Output the [x, y] coordinate of the center of the cell containing the given text.  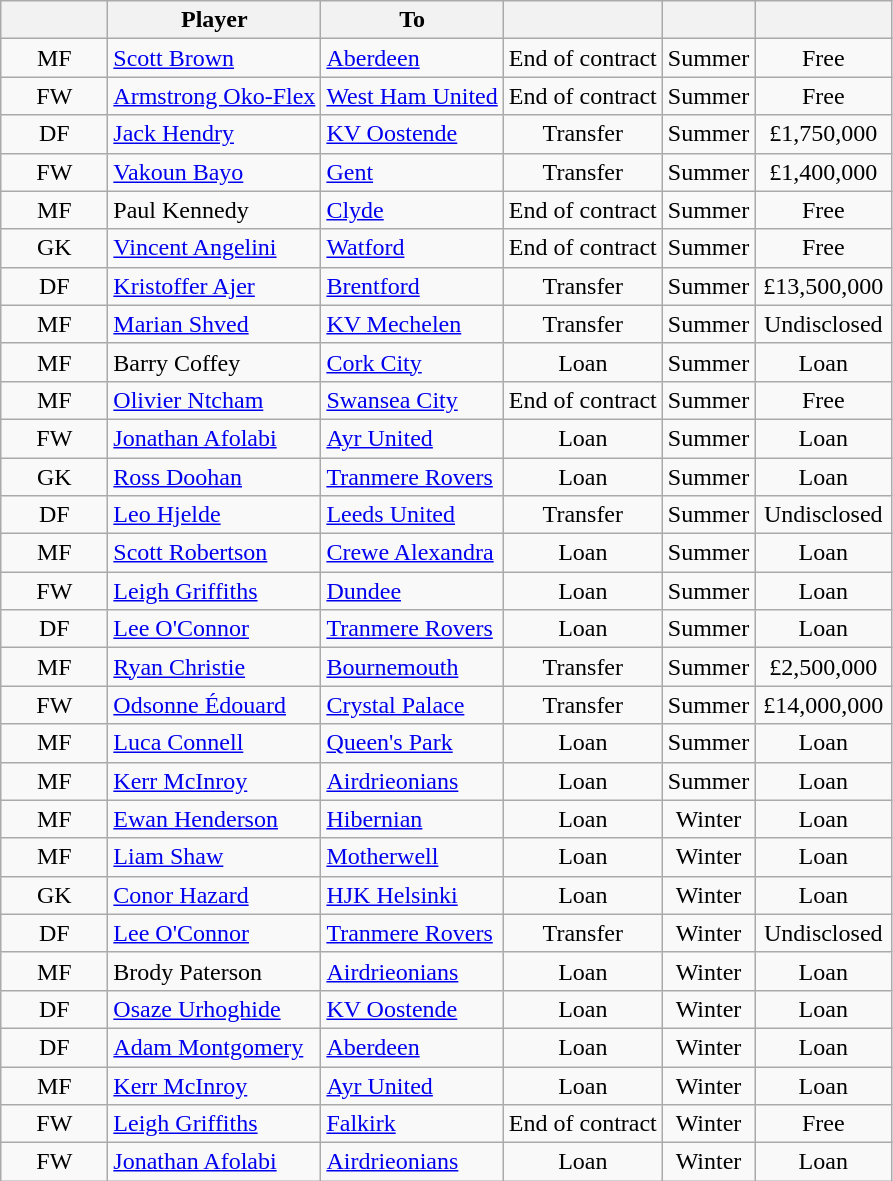
Brentford [412, 286]
Kristoffer Ajer [214, 286]
£1,750,000 [824, 134]
Odsonne Édouard [214, 705]
Liam Shaw [214, 857]
Cork City [412, 362]
To [412, 20]
Armstrong Oko-Flex [214, 96]
Player [214, 20]
Osaze Urhoghide [214, 1009]
Jack Hendry [214, 134]
Swansea City [412, 400]
£13,500,000 [824, 286]
Scott Brown [214, 58]
Brody Paterson [214, 971]
Clyde [412, 210]
Adam Montgomery [214, 1047]
Barry Coffey [214, 362]
HJK Helsinki [412, 895]
Conor Hazard [214, 895]
Ryan Christie [214, 667]
Paul Kennedy [214, 210]
Gent [412, 172]
Motherwell [412, 857]
West Ham United [412, 96]
£1,400,000 [824, 172]
Olivier Ntcham [214, 400]
Ewan Henderson [214, 819]
Leeds United [412, 515]
Hibernian [412, 819]
Ross Doohan [214, 477]
Queen's Park [412, 743]
Falkirk [412, 1124]
Vakoun Bayo [214, 172]
Dundee [412, 591]
Luca Connell [214, 743]
£14,000,000 [824, 705]
£2,500,000 [824, 667]
Marian Shved [214, 324]
Crystal Palace [412, 705]
Watford [412, 248]
Leo Hjelde [214, 515]
Vincent Angelini [214, 248]
Bournemouth [412, 667]
KV Mechelen [412, 324]
Crewe Alexandra [412, 553]
Scott Robertson [214, 553]
